Identify which cell holds the provided text, then report its [X, Y] central coordinate. 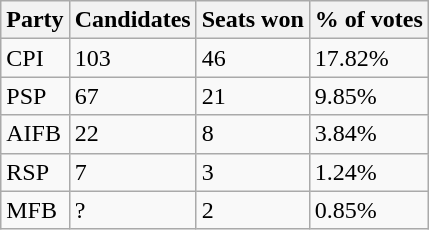
3 [252, 172]
1.24% [368, 172]
PSP [35, 96]
CPI [35, 58]
17.82% [368, 58]
8 [252, 134]
0.85% [368, 210]
9.85% [368, 96]
MFB [35, 210]
RSP [35, 172]
Seats won [252, 20]
22 [132, 134]
Party [35, 20]
46 [252, 58]
7 [132, 172]
Candidates [132, 20]
% of votes [368, 20]
? [132, 210]
67 [132, 96]
103 [132, 58]
3.84% [368, 134]
AIFB [35, 134]
2 [252, 210]
21 [252, 96]
